Capture the cell that displays the provided text and extract its [x, y] central coordinate. 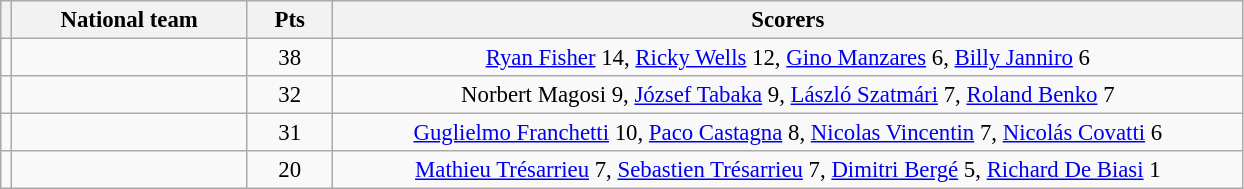
38 [290, 58]
Scorers [788, 20]
Mathieu Trésarrieu 7, Sebastien Trésarrieu 7, Dimitri Bergé 5, Richard De Biasi 1 [788, 170]
National team [129, 20]
Pts [290, 20]
Guglielmo Franchetti 10, Paco Castagna 8, Nicolas Vincentin 7, Nicolás Covatti 6 [788, 133]
31 [290, 133]
Norbert Magosi 9, József Tabaka 9, László Szatmári 7, Roland Benko 7 [788, 95]
20 [290, 170]
32 [290, 95]
Ryan Fisher 14, Ricky Wells 12, Gino Manzares 6, Billy Janniro 6 [788, 58]
